Extract the (x, y) coordinate from the center of the cell holding the provided text.  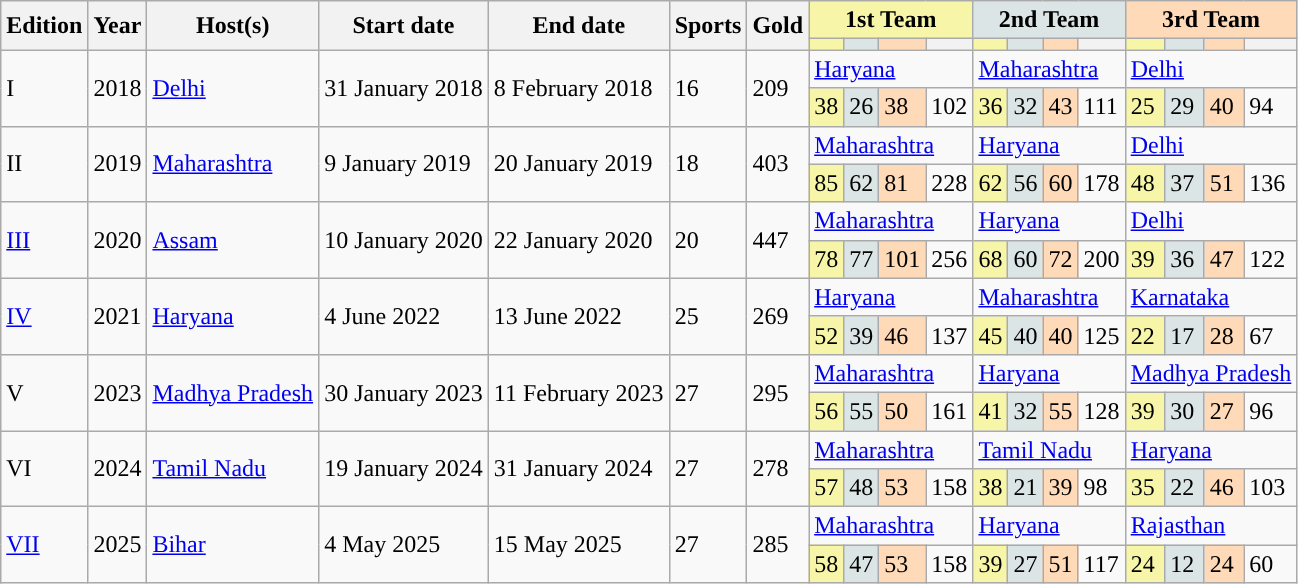
II (44, 164)
50 (902, 411)
2019 (118, 164)
81 (902, 183)
VI (44, 468)
285 (778, 545)
178 (1102, 183)
136 (1270, 183)
72 (1060, 259)
35 (1145, 488)
43 (1060, 107)
15 May 2025 (578, 545)
I (44, 88)
12 (1185, 564)
52 (826, 335)
End date (578, 26)
3rd Team (1211, 20)
137 (950, 335)
117 (1102, 564)
30 (1185, 411)
2018 (118, 88)
103 (1270, 488)
102 (950, 107)
2020 (118, 240)
Gold (778, 26)
Rajasthan (1211, 526)
22 January 2020 (578, 240)
1st Team (891, 20)
101 (902, 259)
125 (1102, 335)
2025 (118, 545)
4 June 2022 (404, 316)
10 January 2020 (404, 240)
2021 (118, 316)
41 (990, 411)
278 (778, 468)
28 (1224, 335)
20 (708, 240)
Start date (404, 26)
200 (1102, 259)
30 January 2023 (404, 392)
67 (1270, 335)
Sports (708, 26)
4 May 2025 (404, 545)
228 (950, 183)
31 January 2018 (404, 88)
31 January 2024 (578, 468)
447 (778, 240)
256 (950, 259)
77 (862, 259)
Year (118, 26)
Assam (233, 240)
58 (826, 564)
16 (708, 88)
IV (44, 316)
269 (778, 316)
III (44, 240)
111 (1102, 107)
68 (990, 259)
Karnataka (1211, 297)
8 February 2018 (578, 88)
2nd Team (1049, 20)
78 (826, 259)
20 January 2019 (578, 164)
11 February 2023 (578, 392)
85 (826, 183)
96 (1270, 411)
128 (1102, 411)
2023 (118, 392)
122 (1270, 259)
26 (862, 107)
45 (990, 335)
21 (1026, 488)
295 (778, 392)
VII (44, 545)
17 (1185, 335)
Host(s) (233, 26)
29 (1185, 107)
13 June 2022 (578, 316)
Bihar (233, 545)
94 (1270, 107)
37 (1185, 183)
19 January 2024 (404, 468)
57 (826, 488)
209 (778, 88)
V (44, 392)
9 January 2019 (404, 164)
403 (778, 164)
Edition (44, 26)
18 (708, 164)
2024 (118, 468)
161 (950, 411)
98 (1102, 488)
